Search for the cell housing the specified text and yield its [x, y] center coordinate. 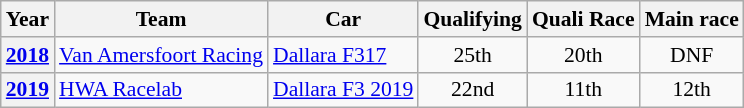
Team [161, 19]
Car [343, 19]
25th [472, 55]
Qualifying [472, 19]
DNF [692, 55]
Year [28, 19]
Dallara F317 [343, 55]
20th [584, 55]
Quali Race [584, 19]
Van Amersfoort Racing [161, 55]
2019 [28, 90]
2018 [28, 55]
Main race [692, 19]
HWA Racelab [161, 90]
11th [584, 90]
Dallara F3 2019 [343, 90]
22nd [472, 90]
12th [692, 90]
